Output the [X, Y] coordinate of the center of the cell containing the given text.  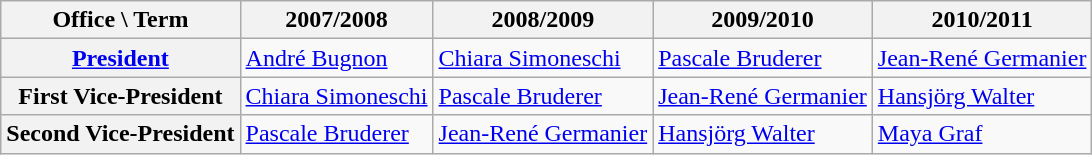
André Bugnon [336, 58]
First Vice-President [120, 96]
Second Vice-President [120, 134]
Maya Graf [982, 134]
2008/2009 [543, 20]
2010/2011 [982, 20]
President [120, 58]
2009/2010 [763, 20]
2007/2008 [336, 20]
Office \ Term [120, 20]
